Extract the [x, y] coordinate from the center of the cell holding the provided text.  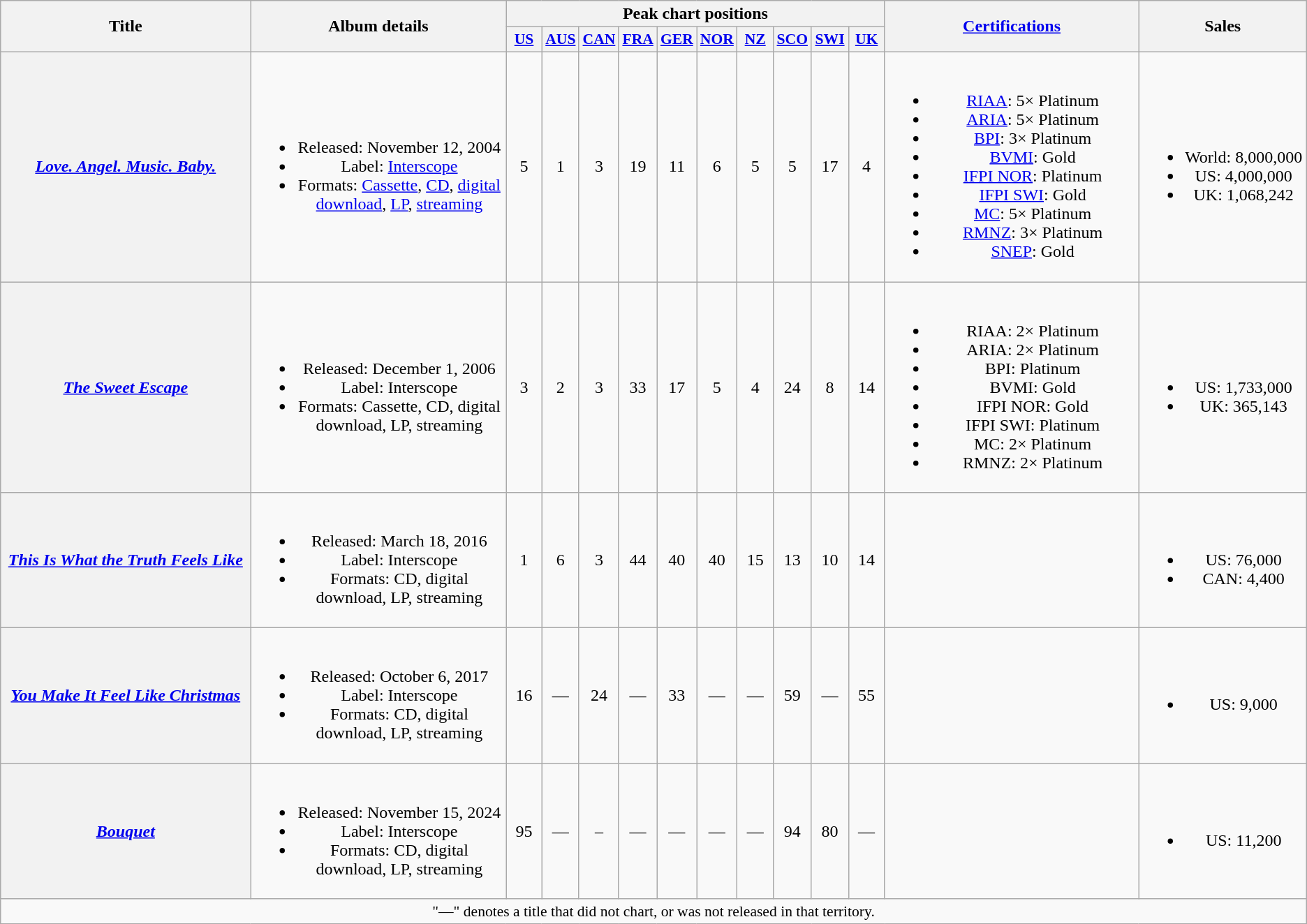
Released: October 6, 2017Label: InterscopeFormats: CD, digital download, LP, streaming [378, 696]
Released: March 18, 2016Label: InterscopeFormats: CD, digital download, LP, streaming [378, 560]
Love. Angel. Music. Baby. [126, 166]
CAN [599, 40]
"—" denotes a title that did not chart, or was not released in that territory. [653, 911]
– [599, 831]
Album details [378, 27]
AUS [560, 40]
16 [524, 696]
This Is What the Truth Feels Like [126, 560]
SWI [829, 40]
RIAA: 2× PlatinumARIA: 2× PlatinumBPI: PlatinumBVMI: GoldIFPI NOR: GoldIFPI SWI: PlatinumMC: 2× PlatinumRMNZ: 2× Platinum [1012, 387]
95 [524, 831]
Released: November 15, 2024Label: InterscopeFormats: CD, digital download, LP, streaming [378, 831]
19 [637, 166]
44 [637, 560]
US: 1,733,000UK: 365,143 [1223, 387]
Bouquet [126, 831]
8 [829, 387]
13 [792, 560]
GER [677, 40]
Certifications [1012, 27]
59 [792, 696]
94 [792, 831]
Released: November 12, 2004Label: InterscopeFormats: Cassette, CD, digital download, LP, streaming [378, 166]
55 [866, 696]
SCO [792, 40]
2 [560, 387]
UK [866, 40]
Released: December 1, 2006Label: InterscopeFormats: Cassette, CD, digital download, LP, streaming [378, 387]
RIAA: 5× PlatinumARIA: 5× PlatinumBPI: 3× PlatinumBVMI: GoldIFPI NOR: PlatinumIFPI SWI: GoldMC: 5× PlatinumRMNZ: 3× PlatinumSNEP: Gold [1012, 166]
NOR [717, 40]
US: 11,200 [1223, 831]
15 [755, 560]
FRA [637, 40]
NZ [755, 40]
US: 9,000 [1223, 696]
You Make It Feel Like Christmas [126, 696]
Peak chart positions [695, 14]
US: 76,000CAN: 4,400 [1223, 560]
World: 8,000,000US: 4,000,000UK: 1,068,242 [1223, 166]
11 [677, 166]
80 [829, 831]
10 [829, 560]
Title [126, 27]
The Sweet Escape [126, 387]
US [524, 40]
Sales [1223, 27]
